Determine the [X, Y] coordinate at the center of the cell enclosing the given text.  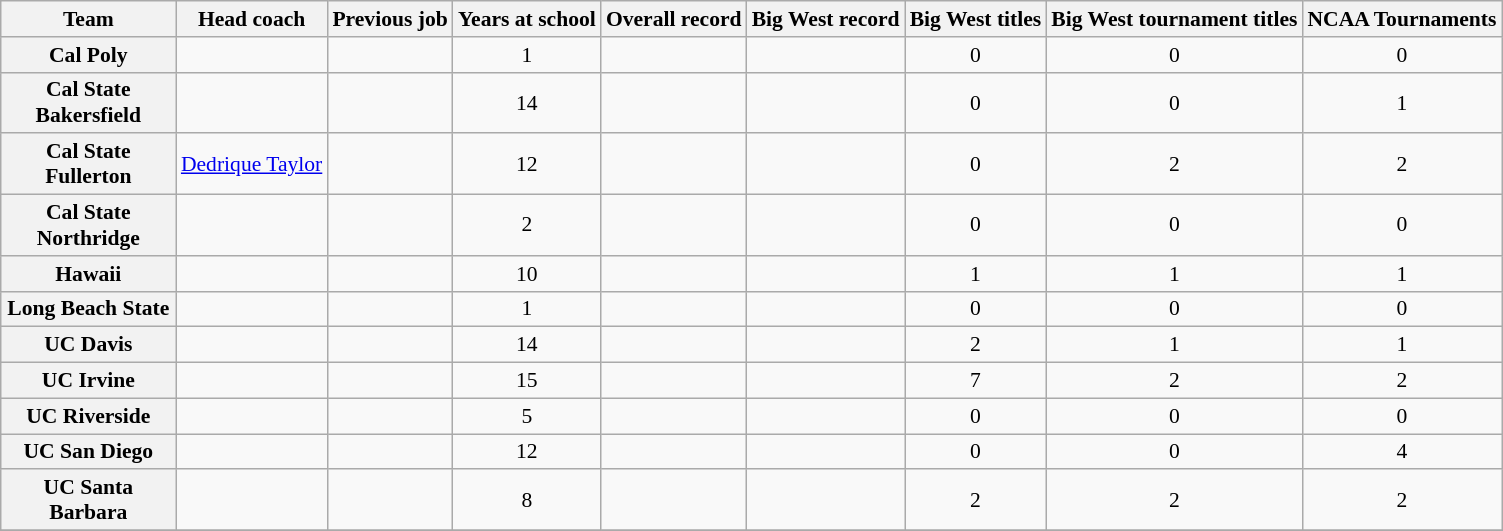
5 [527, 416]
Big West tournament titles [1174, 19]
Cal State Northridge [88, 226]
Cal State Bakersfield [88, 102]
UC Riverside [88, 416]
10 [527, 274]
8 [527, 500]
Big West titles [976, 19]
Long Beach State [88, 309]
Overall record [674, 19]
UC San Diego [88, 452]
15 [527, 381]
Years at school [527, 19]
Big West record [826, 19]
Dedrique Taylor [252, 164]
Head coach [252, 19]
Hawaii [88, 274]
Previous job [390, 19]
UC Davis [88, 345]
UC Santa Barbara [88, 500]
4 [1402, 452]
NCAA Tournaments [1402, 19]
Cal Poly [88, 55]
Cal State Fullerton [88, 164]
UC Irvine [88, 381]
7 [976, 381]
Team [88, 19]
